Output the [x, y] coordinate of the center of the cell containing the given text.  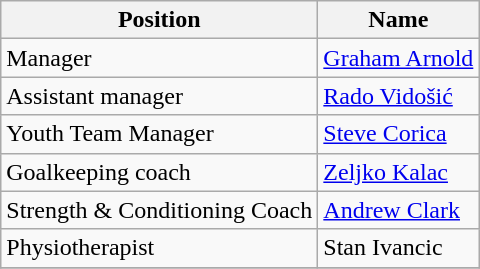
Graham Arnold [398, 58]
Rado Vidošić [398, 96]
Assistant manager [160, 96]
Strength & Conditioning Coach [160, 210]
Manager [160, 58]
Physiotherapist [160, 248]
Position [160, 20]
Goalkeeping coach [160, 172]
Zeljko Kalac [398, 172]
Stan Ivancic [398, 248]
Steve Corica [398, 134]
Andrew Clark [398, 210]
Name [398, 20]
Youth Team Manager [160, 134]
